From the cell containing the given text, extract its center point as [X, Y] coordinate. 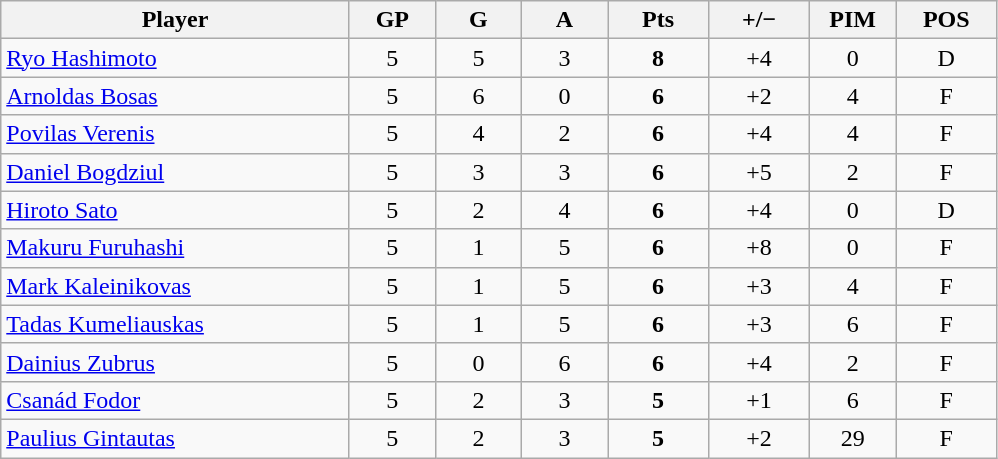
Daniel Bogdziul [176, 172]
Dainius Zubrus [176, 362]
A [564, 20]
Player [176, 20]
Pts [658, 20]
+5 [760, 172]
+8 [760, 248]
+/− [760, 20]
Arnoldas Bosas [176, 96]
Hiroto Sato [176, 210]
Tadas Kumeliauskas [176, 324]
8 [658, 58]
29 [853, 438]
G [478, 20]
Makuru Furuhashi [176, 248]
Paulius Gintautas [176, 438]
PIM [853, 20]
POS [946, 20]
+1 [760, 400]
Csanád Fodor [176, 400]
Povilas Verenis [176, 134]
Mark Kaleinikovas [176, 286]
Ryo Hashimoto [176, 58]
GP [392, 20]
